Return the [X, Y] coordinate for the center point of the cell that contains the specified text.  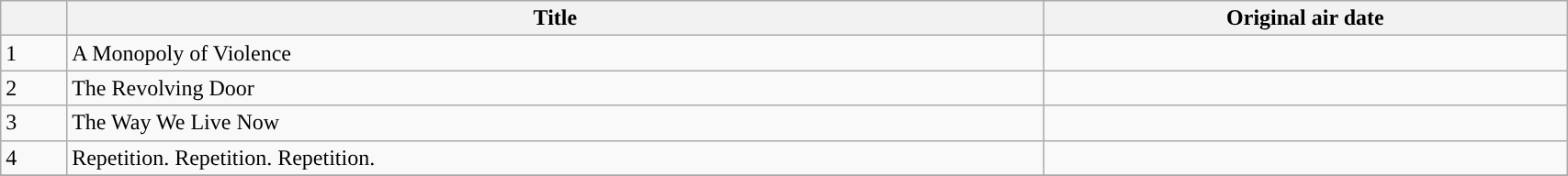
Original air date [1305, 18]
1 [34, 53]
Title [555, 18]
Repetition. Repetition. Repetition. [555, 158]
4 [34, 158]
3 [34, 123]
The Revolving Door [555, 88]
A Monopoly of Violence [555, 53]
The Way We Live Now [555, 123]
2 [34, 88]
